Provide the (x, y) coordinate of the cell's center where the given text is located.  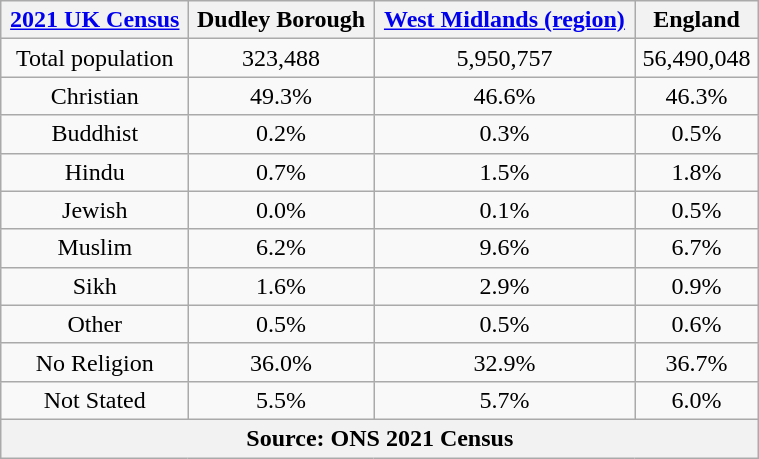
36.0% (281, 362)
Total population (94, 58)
Not Stated (94, 400)
5.7% (504, 400)
5,950,757 (504, 58)
9.6% (504, 248)
0.6% (696, 324)
0.2% (281, 134)
0.7% (281, 172)
0.0% (281, 210)
5.5% (281, 400)
36.7% (696, 362)
1.5% (504, 172)
6.2% (281, 248)
1.6% (281, 286)
6.0% (696, 400)
Other (94, 324)
Muslim (94, 248)
0.9% (696, 286)
6.7% (696, 248)
46.3% (696, 96)
Sikh (94, 286)
Hindu (94, 172)
323,488 (281, 58)
1.8% (696, 172)
Christian (94, 96)
No Religion (94, 362)
46.6% (504, 96)
Jewish (94, 210)
Dudley Borough (281, 20)
Source: ONS 2021 Census (380, 438)
0.3% (504, 134)
32.9% (504, 362)
2.9% (504, 286)
2021 UK Census (94, 20)
Buddhist (94, 134)
0.1% (504, 210)
England (696, 20)
56,490,048 (696, 58)
West Midlands (region) (504, 20)
49.3% (281, 96)
